Search for the cell housing the specified text and yield its [X, Y] center coordinate. 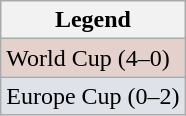
Legend [93, 20]
Europe Cup (0–2) [93, 96]
World Cup (4–0) [93, 58]
